Search for the cell housing the specified text and yield its (X, Y) center coordinate. 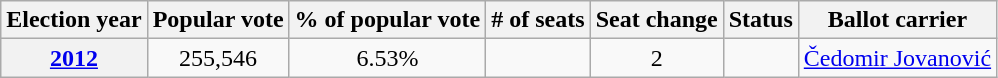
Popular vote (218, 20)
2 (656, 58)
Ballot carrier (897, 20)
% of popular vote (388, 20)
6.53% (388, 58)
2012 (74, 58)
Election year (74, 20)
Status (760, 20)
Seat change (656, 20)
Čedomir Jovanović (897, 58)
# of seats (538, 20)
255,546 (218, 58)
